Capture the cell that displays the provided text and extract its (x, y) central coordinate. 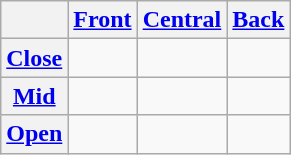
Back (258, 20)
Front (102, 20)
Central (182, 20)
Open (34, 134)
Close (34, 58)
Mid (34, 96)
